Return (x, y) of the center of cell containing provided text 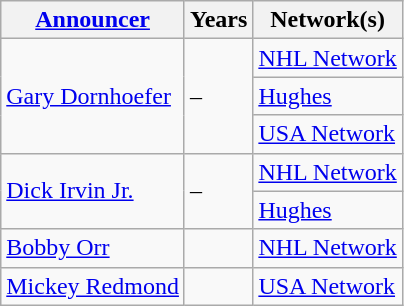
Bobby Orr (93, 248)
Dick Irvin Jr. (93, 191)
Years (218, 20)
Announcer (93, 20)
Network(s) (328, 20)
Mickey Redmond (93, 286)
Gary Dornhoefer (93, 96)
